Extract the (x, y) coordinate from the center of the cell holding the provided text.  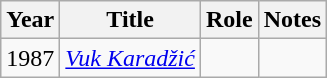
Role (229, 20)
Vuk Karadžić (130, 58)
Title (130, 20)
1987 (30, 58)
Year (30, 20)
Notes (292, 20)
